Search for the cell housing the specified text and yield its [x, y] center coordinate. 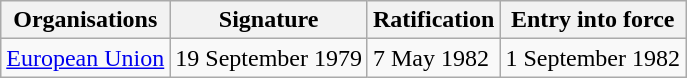
7 May 1982 [433, 58]
19 September 1979 [269, 58]
Signature [269, 20]
1 September 1982 [593, 58]
Ratification [433, 20]
European Union [86, 58]
Entry into force [593, 20]
Organisations [86, 20]
